Find where the given text appears and provide that cell's center as [x, y] coordinate. 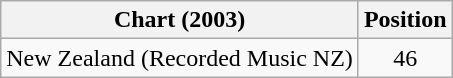
New Zealand (Recorded Music NZ) [180, 58]
Position [405, 20]
Chart (2003) [180, 20]
46 [405, 58]
